From the cell containing the given text, extract its center point as [x, y] coordinate. 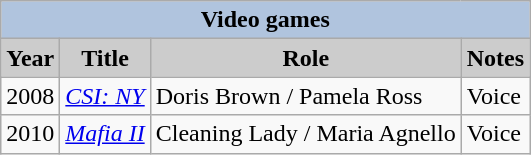
Mafia II [105, 134]
2010 [30, 134]
Role [306, 58]
Title [105, 58]
Notes [495, 58]
Video games [266, 20]
Doris Brown / Pamela Ross [306, 96]
Cleaning Lady / Maria Agnello [306, 134]
2008 [30, 96]
Year [30, 58]
CSI: NY [105, 96]
